Find where the given text appears and provide that cell's center as (x, y) coordinate. 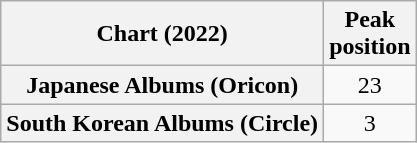
23 (370, 85)
Chart (2022) (162, 34)
Japanese Albums (Oricon) (162, 85)
3 (370, 123)
Peakposition (370, 34)
South Korean Albums (Circle) (162, 123)
